Output the [x, y] coordinate of the center of the cell containing the given text.  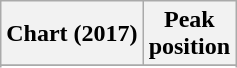
Peakposition [189, 34]
Chart (2017) [72, 34]
